Capture the cell that displays the provided text and extract its (x, y) central coordinate. 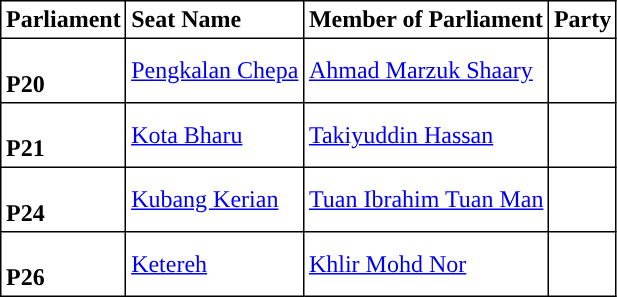
Party (583, 20)
Ketereh (215, 264)
Takiyuddin Hassan (426, 135)
Seat Name (215, 20)
P24 (64, 199)
Kota Bharu (215, 135)
P26 (64, 264)
Member of Parliament (426, 20)
Parliament (64, 20)
Pengkalan Chepa (215, 70)
Khlir Mohd Nor (426, 264)
Tuan Ibrahim Tuan Man (426, 199)
Kubang Kerian (215, 199)
P21 (64, 135)
P20 (64, 70)
Ahmad Marzuk Shaary (426, 70)
